Identify which cell holds the provided text, then report its (x, y) central coordinate. 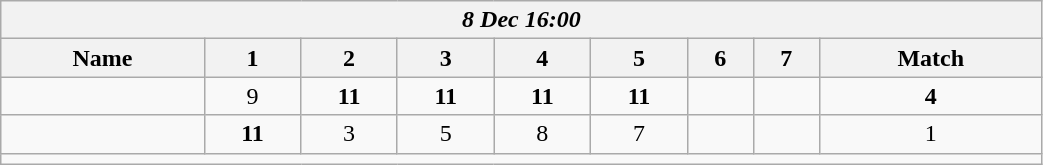
6 (720, 58)
8 Dec 16:00 (522, 20)
Match (930, 58)
9 (252, 96)
2 (350, 58)
Name (102, 58)
8 (542, 134)
